From the cell containing the given text, extract its center point as (X, Y) coordinate. 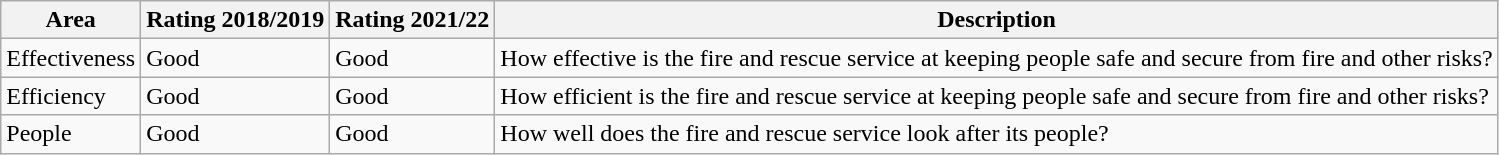
Area (71, 20)
Efficiency (71, 96)
Effectiveness (71, 58)
Rating 2018/2019 (236, 20)
Description (997, 20)
How efficient is the fire and rescue service at keeping people safe and secure from fire and other risks? (997, 96)
How well does the fire and rescue service look after its people? (997, 134)
How effective is the fire and rescue service at keeping people safe and secure from fire and other risks? (997, 58)
Rating 2021/22 (412, 20)
People (71, 134)
